Determine the (x, y) coordinate at the center of the cell enclosing the given text.  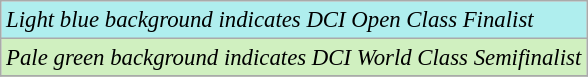
Pale green background indicates DCI World Class Semifinalist (294, 58)
Light blue background indicates DCI Open Class Finalist (294, 20)
